For the text-containing cell, return its midpoint in (x, y) coordinate format. 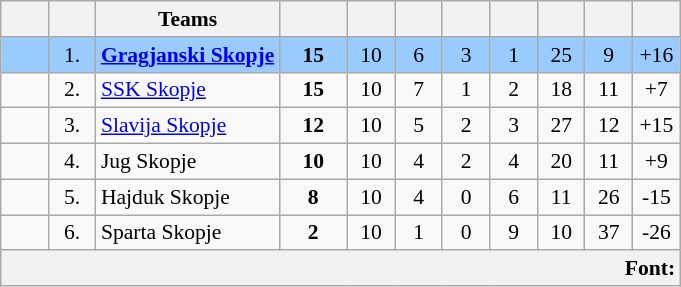
2. (72, 90)
+16 (657, 55)
Sparta Skopje (188, 233)
Gragjanski Skopje (188, 55)
SSK Skopje (188, 90)
-15 (657, 197)
7 (419, 90)
37 (609, 233)
5 (419, 126)
+7 (657, 90)
Hajduk Skopje (188, 197)
+9 (657, 162)
4. (72, 162)
Font: (340, 269)
Jug Skopje (188, 162)
Slavija Skopje (188, 126)
26 (609, 197)
25 (561, 55)
-26 (657, 233)
5. (72, 197)
6. (72, 233)
27 (561, 126)
20 (561, 162)
+15 (657, 126)
18 (561, 90)
Teams (188, 19)
1. (72, 55)
8 (313, 197)
3. (72, 126)
